Scan for the cell matching the given text and deliver its [x, y] coordinate at center. 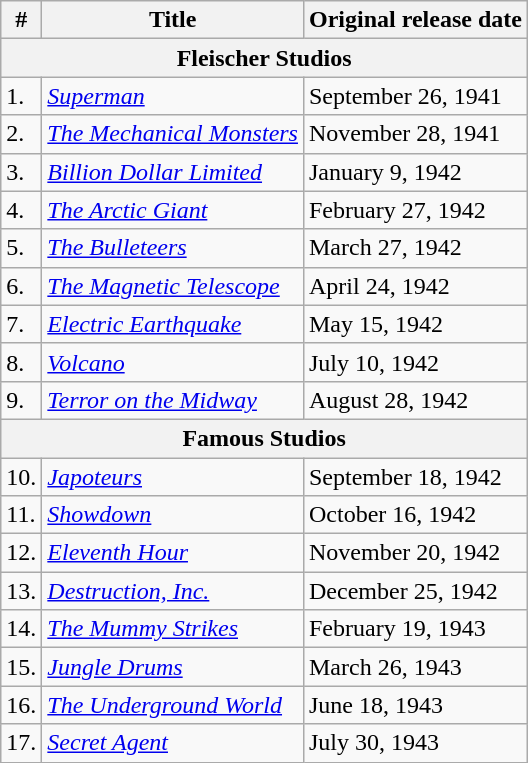
3. [22, 172]
Title [173, 20]
16. [22, 705]
15. [22, 667]
11. [22, 515]
6. [22, 286]
March 26, 1943 [415, 667]
Fleischer Studios [264, 58]
The Underground World [173, 705]
Superman [173, 96]
Destruction, Inc. [173, 591]
June 18, 1943 [415, 705]
The Bulleteers [173, 248]
Jungle Drums [173, 667]
7. [22, 324]
November 20, 1942 [415, 553]
April 24, 1942 [415, 286]
Volcano [173, 362]
Eleventh Hour [173, 553]
July 10, 1942 [415, 362]
February 27, 1942 [415, 210]
October 16, 1942 [415, 515]
10. [22, 477]
5. [22, 248]
Electric Earthquake [173, 324]
13. [22, 591]
9. [22, 400]
February 19, 1943 [415, 629]
August 28, 1942 [415, 400]
1. [22, 96]
12. [22, 553]
The Mechanical Monsters [173, 134]
14. [22, 629]
May 15, 1942 [415, 324]
# [22, 20]
Famous Studios [264, 438]
January 9, 1942 [415, 172]
Showdown [173, 515]
September 18, 1942 [415, 477]
Japoteurs [173, 477]
17. [22, 743]
November 28, 1941 [415, 134]
The Arctic Giant [173, 210]
Original release date [415, 20]
4. [22, 210]
2. [22, 134]
Billion Dollar Limited [173, 172]
July 30, 1943 [415, 743]
The Mummy Strikes [173, 629]
The Magnetic Telescope [173, 286]
8. [22, 362]
Terror on the Midway [173, 400]
March 27, 1942 [415, 248]
Secret Agent [173, 743]
September 26, 1941 [415, 96]
December 25, 1942 [415, 591]
